Output the [x, y] coordinate of the center of the cell containing the given text.  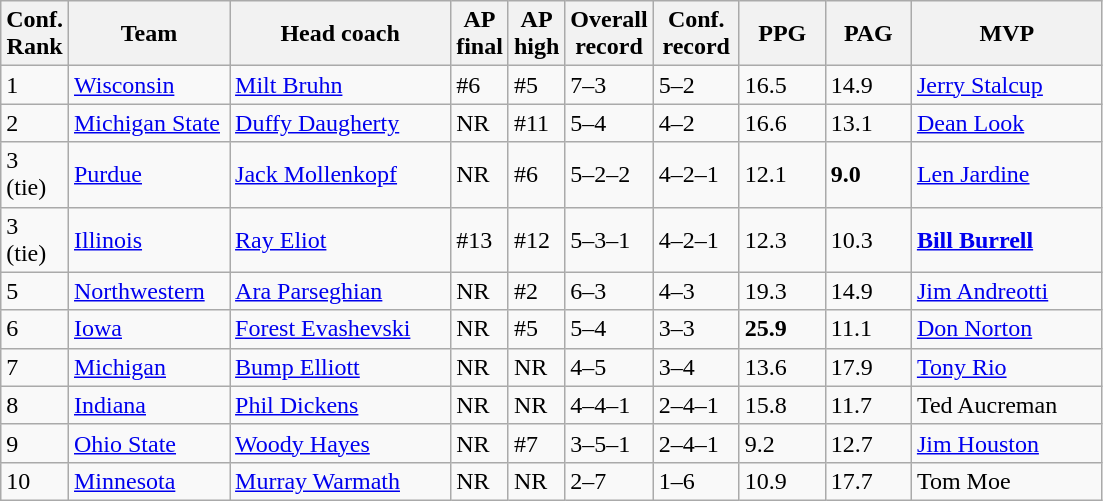
#11 [536, 123]
Len Jardine [1006, 174]
AP high [536, 34]
Phil Dickens [340, 405]
PPG [782, 34]
1–6 [696, 481]
16.6 [782, 123]
Iowa [148, 329]
11.1 [868, 329]
Woody Hayes [340, 443]
3–4 [696, 367]
6–3 [609, 291]
MVP [1006, 34]
#13 [480, 240]
Duffy Daugherty [340, 123]
5–2 [696, 85]
Murray Warmath [340, 481]
15.8 [782, 405]
#7 [536, 443]
12.7 [868, 443]
#12 [536, 240]
9.2 [782, 443]
PAG [868, 34]
13.1 [868, 123]
Illinois [148, 240]
Team [148, 34]
10.3 [868, 240]
Minnesota [148, 481]
Tony Rio [1006, 367]
5–3–1 [609, 240]
Michigan State [148, 123]
11.7 [868, 405]
25.9 [782, 329]
10.9 [782, 481]
Milt Bruhn [340, 85]
Jim Andreotti [1006, 291]
7 [35, 367]
Dean Look [1006, 123]
10 [35, 481]
Northwestern [148, 291]
16.5 [782, 85]
4–3 [696, 291]
17.7 [868, 481]
4–5 [609, 367]
Don Norton [1006, 329]
Tom Moe [1006, 481]
Indiana [148, 405]
12.1 [782, 174]
2 [35, 123]
Wisconsin [148, 85]
Jerry Stalcup [1006, 85]
8 [35, 405]
2–7 [609, 481]
3–3 [696, 329]
5 [35, 291]
Overall record [609, 34]
Bill Burrell [1006, 240]
Conf. Rank [35, 34]
#2 [536, 291]
Ted Aucreman [1006, 405]
9.0 [868, 174]
Conf. record [696, 34]
4–4–1 [609, 405]
9 [35, 443]
7–3 [609, 85]
5–2–2 [609, 174]
Ray Eliot [340, 240]
Jim Houston [1006, 443]
17.9 [868, 367]
Michigan [148, 367]
6 [35, 329]
Purdue [148, 174]
Ara Parseghian [340, 291]
13.6 [782, 367]
Ohio State [148, 443]
Bump Elliott [340, 367]
4–2 [696, 123]
19.3 [782, 291]
1 [35, 85]
12.3 [782, 240]
Jack Mollenkopf [340, 174]
Head coach [340, 34]
Forest Evashevski [340, 329]
3–5–1 [609, 443]
AP final [480, 34]
